Pinpoint the cell where the given text exists, returning its [x, y] midpoint coordinate. 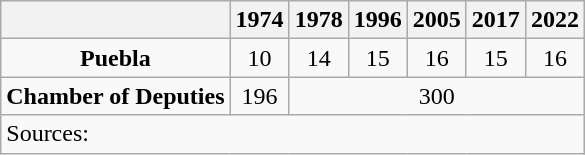
14 [318, 58]
2022 [554, 20]
Chamber of Deputies [116, 96]
2017 [496, 20]
300 [436, 96]
Puebla [116, 58]
10 [260, 58]
Sources: [293, 134]
1978 [318, 20]
196 [260, 96]
1974 [260, 20]
1996 [378, 20]
2005 [436, 20]
